Identify which cell holds the provided text, then report its [x, y] central coordinate. 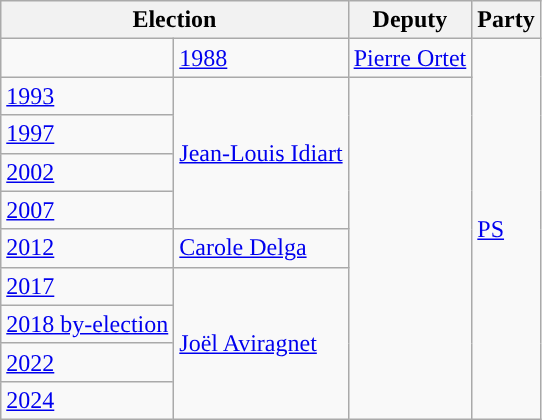
2017 [88, 286]
Election [174, 20]
1997 [88, 134]
2002 [88, 172]
1988 [261, 58]
2024 [88, 400]
1993 [88, 96]
2022 [88, 362]
Party [506, 20]
Carole Delga [261, 248]
2018 by-election [88, 324]
Jean-Louis Idiart [261, 153]
Joël Aviragnet [261, 343]
Deputy [410, 20]
PS [506, 230]
2012 [88, 248]
Pierre Ortet [410, 58]
2007 [88, 210]
